Detect which cell encompasses the target text, then output its (x, y) center coordinate. 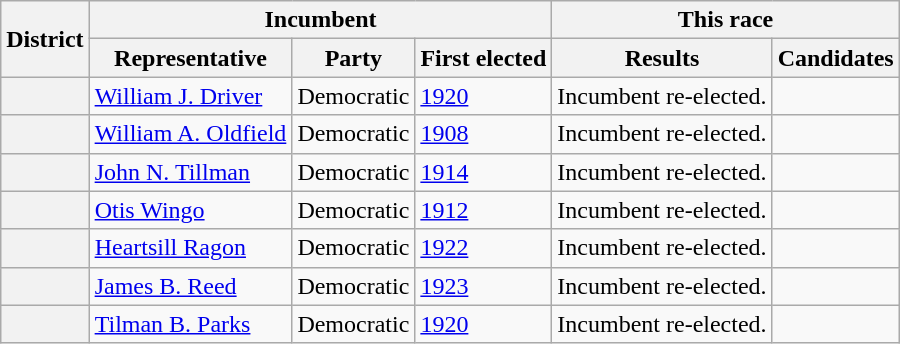
First elected (484, 58)
Otis Wingo (190, 210)
1914 (484, 172)
James B. Reed (190, 286)
Candidates (836, 58)
Heartsill Ragon (190, 248)
William A. Oldfield (190, 134)
John N. Tillman (190, 172)
1922 (484, 248)
1908 (484, 134)
Tilman B. Parks (190, 324)
1923 (484, 286)
District (45, 39)
Representative (190, 58)
This race (726, 20)
1912 (484, 210)
William J. Driver (190, 96)
Party (354, 58)
Results (662, 58)
Incumbent (320, 20)
